From the cell containing the given text, extract its center point as (x, y) coordinate. 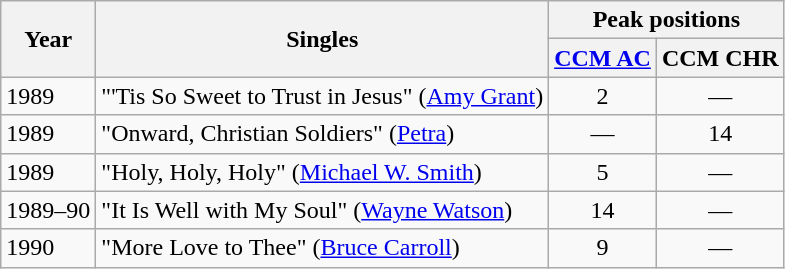
Singles (322, 39)
2 (603, 96)
"It Is Well with My Soul" (Wayne Watson) (322, 210)
1989–90 (48, 210)
"Onward, Christian Soldiers" (Petra) (322, 134)
9 (603, 248)
Year (48, 39)
"More Love to Thee" (Bruce Carroll) (322, 248)
Peak positions (666, 20)
"Holy, Holy, Holy" (Michael W. Smith) (322, 172)
"'Tis So Sweet to Trust in Jesus" (Amy Grant) (322, 96)
CCM AC (603, 58)
5 (603, 172)
1990 (48, 248)
CCM CHR (720, 58)
